Find where the given text appears and provide that cell's center as (x, y) coordinate. 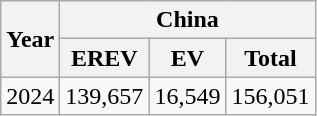
China (188, 20)
EREV (104, 58)
16,549 (188, 96)
156,051 (270, 96)
139,657 (104, 96)
Year (30, 39)
Total (270, 58)
EV (188, 58)
2024 (30, 96)
